Output the [x, y] coordinate of the center of the cell containing the given text.  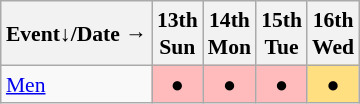
16thWed [333, 33]
13thSun [178, 33]
Men [76, 84]
15thTue [282, 33]
14thMon [230, 33]
Event↓/Date → [76, 33]
